For the text-containing cell, return its midpoint in (X, Y) coordinate format. 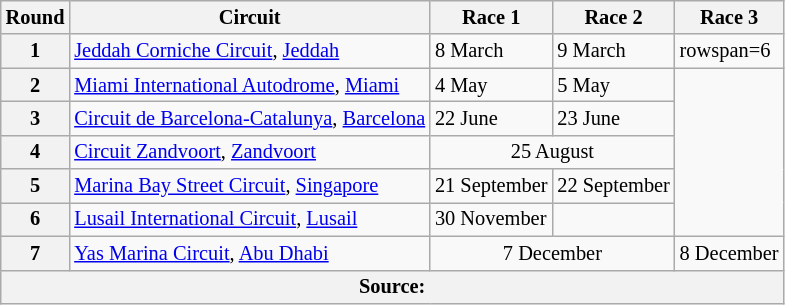
Race 1 (491, 17)
Race 2 (613, 17)
5 May (613, 85)
25 August (552, 152)
Marina Bay Street Circuit, Singapore (250, 186)
1 (36, 51)
Race 3 (730, 17)
Circuit Zandvoort, Zandvoort (250, 152)
22 June (491, 118)
8 March (491, 51)
4 May (491, 85)
22 September (613, 186)
Source: (392, 287)
21 September (491, 186)
7 December (552, 253)
Lusail International Circuit, Lusail (250, 219)
6 (36, 219)
9 March (613, 51)
rowspan=6 (730, 51)
Circuit de Barcelona-Catalunya, Barcelona (250, 118)
3 (36, 118)
Yas Marina Circuit, Abu Dhabi (250, 253)
8 December (730, 253)
Round (36, 17)
4 (36, 152)
7 (36, 253)
23 June (613, 118)
2 (36, 85)
Jeddah Corniche Circuit, Jeddah (250, 51)
30 November (491, 219)
Miami International Autodrome, Miami (250, 85)
5 (36, 186)
Circuit (250, 17)
